Scan for the cell matching the given text and deliver its (X, Y) coordinate at center. 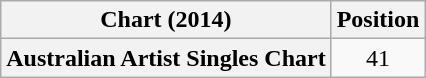
Position (378, 20)
41 (378, 58)
Chart (2014) (166, 20)
Australian Artist Singles Chart (166, 58)
